Find where the given text appears and provide that cell's center as [x, y] coordinate. 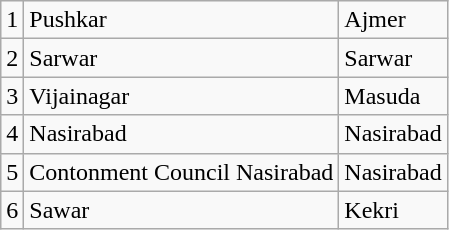
4 [12, 134]
3 [12, 96]
Contonment Council Nasirabad [182, 172]
2 [12, 58]
1 [12, 20]
Kekri [393, 210]
Vijainagar [182, 96]
Pushkar [182, 20]
6 [12, 210]
Sawar [182, 210]
Masuda [393, 96]
5 [12, 172]
Ajmer [393, 20]
